From the cell containing the given text, extract its center point as (X, Y) coordinate. 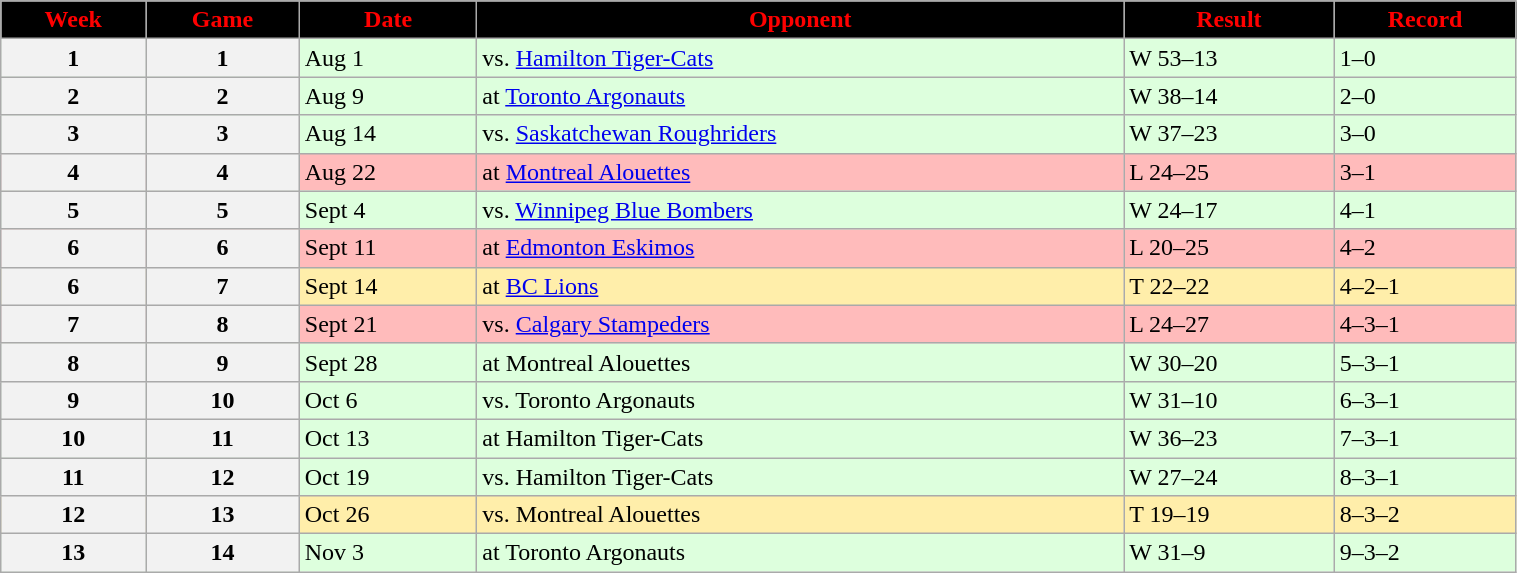
2–0 (1425, 96)
7–3–1 (1425, 438)
Result (1230, 20)
W 38–14 (1230, 96)
Game (222, 20)
9–3–2 (1425, 553)
at BC Lions (800, 286)
4–3–1 (1425, 324)
3–1 (1425, 172)
5–3–1 (1425, 362)
Sept 4 (388, 210)
W 37–23 (1230, 134)
vs. Montreal Alouettes (800, 515)
W 27–24 (1230, 477)
vs. Saskatchewan Roughriders (800, 134)
vs. Calgary Stampeders (800, 324)
W 24–17 (1230, 210)
vs. Toronto Argonauts (800, 400)
T 22–22 (1230, 286)
Oct 19 (388, 477)
Oct 6 (388, 400)
Aug 22 (388, 172)
L 20–25 (1230, 248)
W 31–10 (1230, 400)
8–3–2 (1425, 515)
Nov 3 (388, 553)
14 (222, 553)
T 19–19 (1230, 515)
Aug 1 (388, 58)
Week (74, 20)
Sept 11 (388, 248)
W 30–20 (1230, 362)
4–1 (1425, 210)
W 53–13 (1230, 58)
8–3–1 (1425, 477)
L 24–27 (1230, 324)
Oct 26 (388, 515)
4–2–1 (1425, 286)
Oct 13 (388, 438)
Sept 28 (388, 362)
1–0 (1425, 58)
Opponent (800, 20)
Aug 14 (388, 134)
Sept 14 (388, 286)
Record (1425, 20)
4–2 (1425, 248)
L 24–25 (1230, 172)
6–3–1 (1425, 400)
3–0 (1425, 134)
at Hamilton Tiger-Cats (800, 438)
Aug 9 (388, 96)
Date (388, 20)
at Edmonton Eskimos (800, 248)
W 31–9 (1230, 553)
vs. Winnipeg Blue Bombers (800, 210)
Sept 21 (388, 324)
W 36–23 (1230, 438)
